Return the (x, y) coordinate for the center point of the cell that contains the specified text.  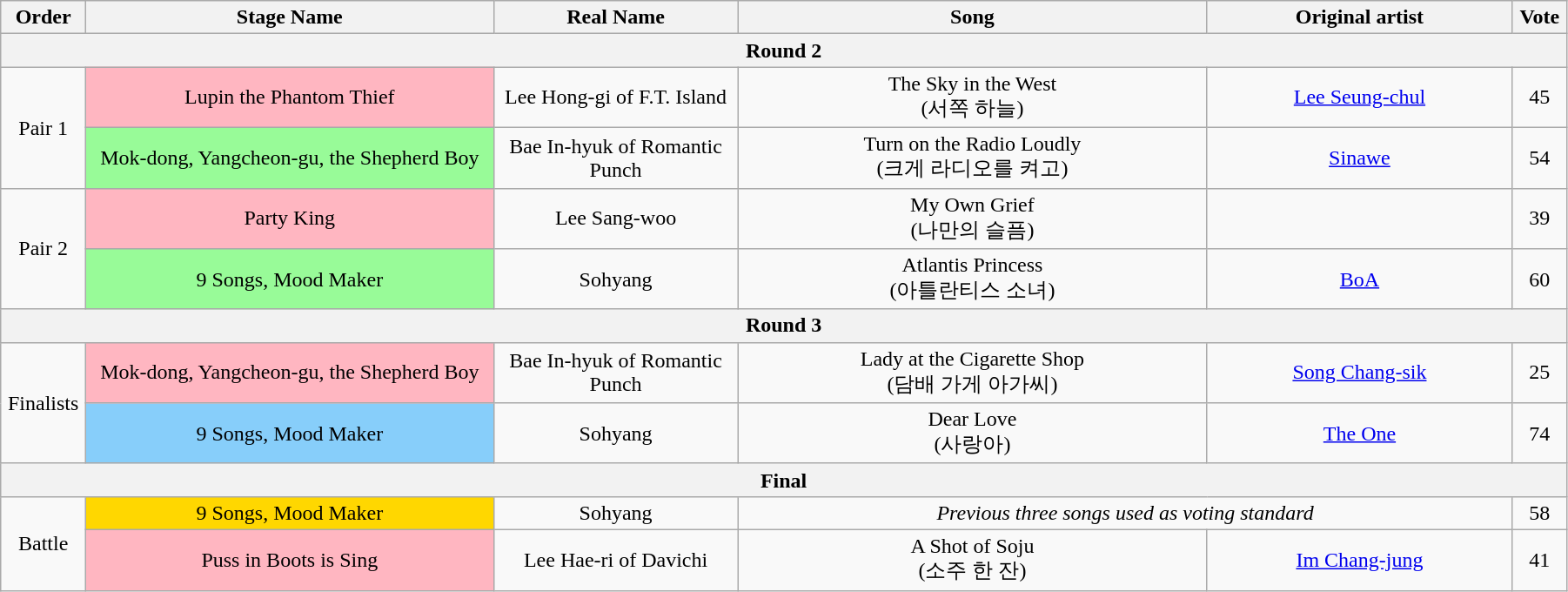
58 (1539, 513)
74 (1539, 434)
Song Chang-sik (1359, 373)
Lee Hong-gi of F.T. Island (616, 98)
Previous three songs used as voting standard (1125, 513)
A Shot of Soju(소주 한 잔) (973, 560)
39 (1539, 219)
Round 2 (784, 50)
25 (1539, 373)
Im Chang-jung (1359, 560)
BoA (1359, 279)
Lee Seung-chul (1359, 98)
45 (1539, 98)
Pair 2 (44, 249)
Lee Hae-ri of Davichi (616, 560)
The One (1359, 434)
Stage Name (290, 17)
Lee Sang-woo (616, 219)
Order (44, 17)
54 (1539, 158)
60 (1539, 279)
My Own Grief(나만의 슬픔) (973, 219)
Battle (44, 543)
Finalists (44, 402)
Lady at the Cigarette Shop(담배 가게 아가씨) (973, 373)
Dear Love(사랑아) (973, 434)
Puss in Boots is Sing (290, 560)
Lupin the Phantom Thief (290, 98)
Song (973, 17)
Sinawe (1359, 158)
Atlantis Princess(아틀란티스 소녀) (973, 279)
Final (784, 480)
41 (1539, 560)
Original artist (1359, 17)
Pair 1 (44, 127)
Round 3 (784, 326)
Party King (290, 219)
Turn on the Radio Loudly(크게 라디오를 켜고) (973, 158)
Vote (1539, 17)
The Sky in the West(서쪽 하늘) (973, 98)
Real Name (616, 17)
